Detect which cell encompasses the target text, then output its (x, y) center coordinate. 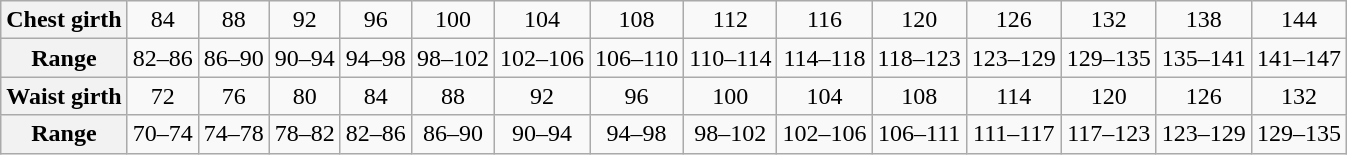
76 (234, 96)
138 (1204, 20)
135–141 (1204, 58)
78–82 (304, 134)
110–114 (730, 58)
Chest girth (64, 20)
114 (1014, 96)
118–123 (919, 58)
Waist girth (64, 96)
114–118 (824, 58)
116 (824, 20)
144 (1298, 20)
112 (730, 20)
74–78 (234, 134)
70–74 (162, 134)
111–117 (1014, 134)
117–123 (1108, 134)
106–110 (637, 58)
80 (304, 96)
72 (162, 96)
106–111 (919, 134)
141–147 (1298, 58)
